Provide the (x, y) coordinate of the cell's center where the given text is located.  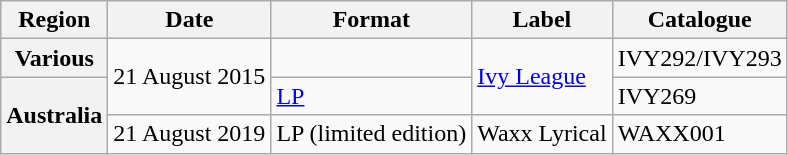
LP (372, 96)
IVY269 (700, 96)
Waxx Lyrical (542, 134)
Label (542, 20)
Region (54, 20)
WAXX001 (700, 134)
IVY292/IVY293 (700, 58)
Ivy League (542, 77)
21 August 2015 (190, 77)
LP (limited edition) (372, 134)
21 August 2019 (190, 134)
Format (372, 20)
Catalogue (700, 20)
Various (54, 58)
Australia (54, 115)
Date (190, 20)
